Output the (x, y) coordinate of the center of the cell containing the given text.  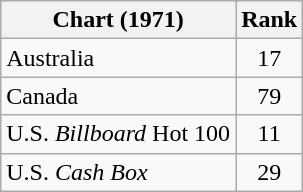
Rank (270, 20)
17 (270, 58)
Australia (118, 58)
Chart (1971) (118, 20)
29 (270, 172)
U.S. Cash Box (118, 172)
11 (270, 134)
79 (270, 96)
U.S. Billboard Hot 100 (118, 134)
Canada (118, 96)
